Determine the (x, y) coordinate at the center of the cell enclosing the given text.  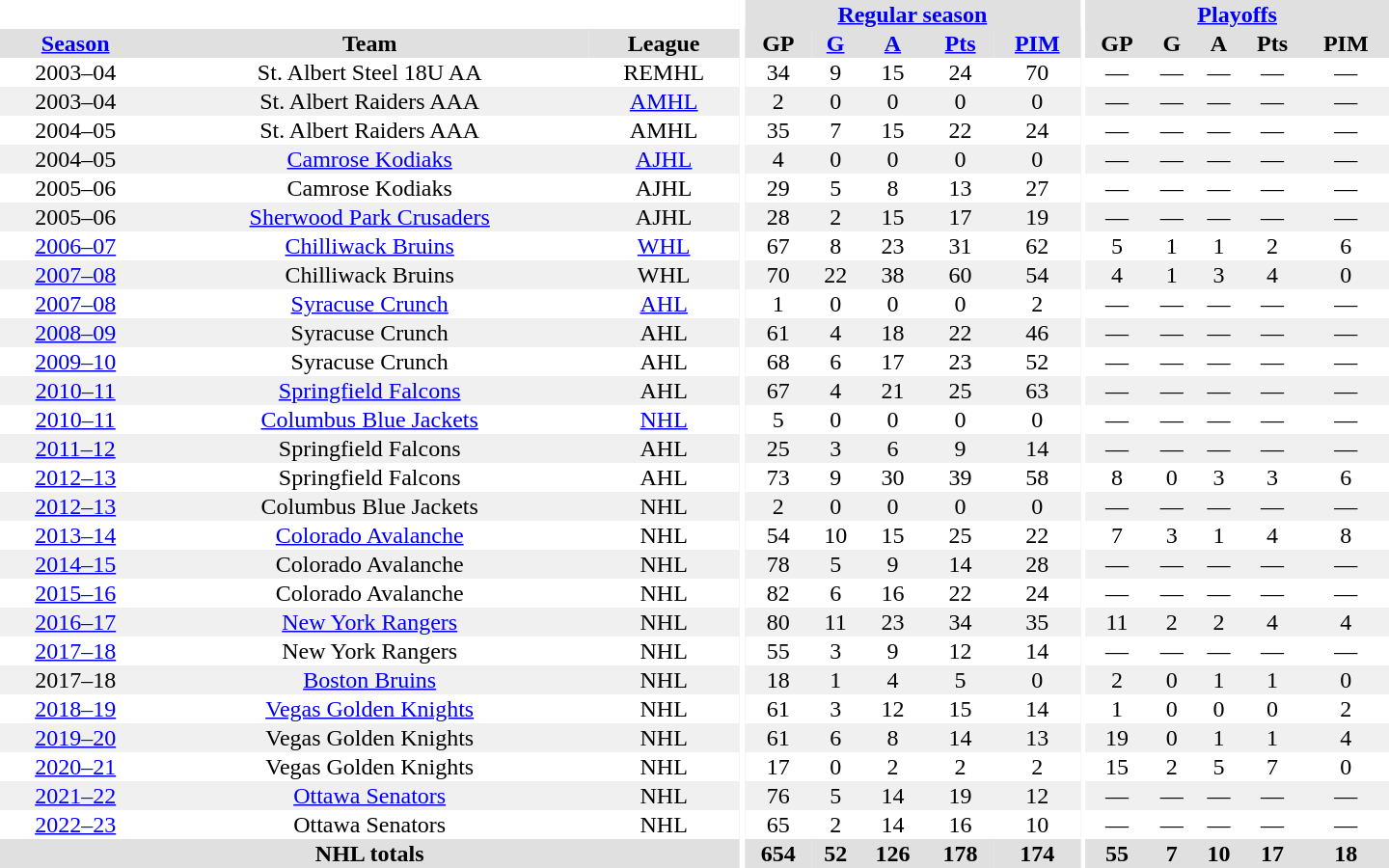
2013–14 (75, 535)
178 (961, 854)
2022–23 (75, 825)
21 (892, 391)
60 (961, 275)
St. Albert Steel 18U AA (369, 72)
2016–17 (75, 622)
2014–15 (75, 564)
62 (1038, 246)
38 (892, 275)
League (664, 43)
31 (961, 246)
654 (778, 854)
174 (1038, 854)
Playoffs (1237, 14)
2006–07 (75, 246)
65 (778, 825)
2020–21 (75, 767)
27 (1038, 188)
Sherwood Park Crusaders (369, 217)
29 (778, 188)
73 (778, 477)
58 (1038, 477)
126 (892, 854)
78 (778, 564)
2021–22 (75, 796)
Season (75, 43)
REMHL (664, 72)
39 (961, 477)
2015–16 (75, 593)
2008–09 (75, 333)
Regular season (912, 14)
82 (778, 593)
68 (778, 362)
Boston Bruins (369, 680)
46 (1038, 333)
NHL totals (369, 854)
2009–10 (75, 362)
2018–19 (75, 709)
Team (369, 43)
63 (1038, 391)
30 (892, 477)
2019–20 (75, 738)
80 (778, 622)
76 (778, 796)
2011–12 (75, 448)
